Determine the (X, Y) coordinate at the center of the cell enclosing the given text.  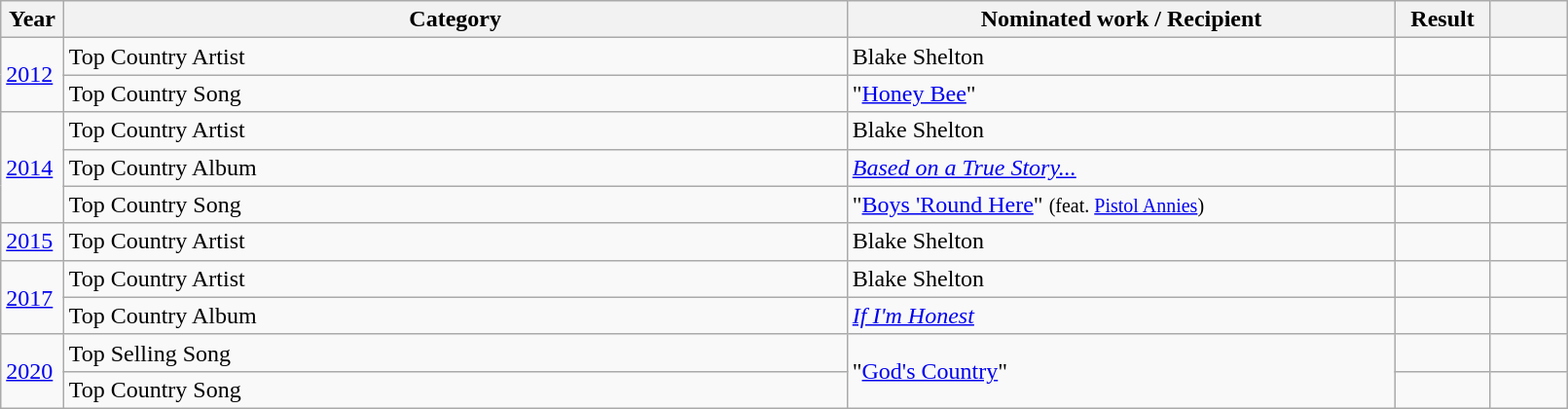
Category (456, 19)
Based on a True Story... (1121, 167)
2020 (32, 371)
"God's Country" (1121, 371)
Top Selling Song (456, 353)
"Honey Bee" (1121, 93)
"Boys 'Round Here" (feat. Pistol Annies) (1121, 204)
2017 (32, 297)
2014 (32, 167)
Year (32, 19)
If I'm Honest (1121, 316)
Result (1442, 19)
2012 (32, 75)
Nominated work / Recipient (1121, 19)
2015 (32, 242)
